Capture the cell that displays the provided text and extract its (x, y) central coordinate. 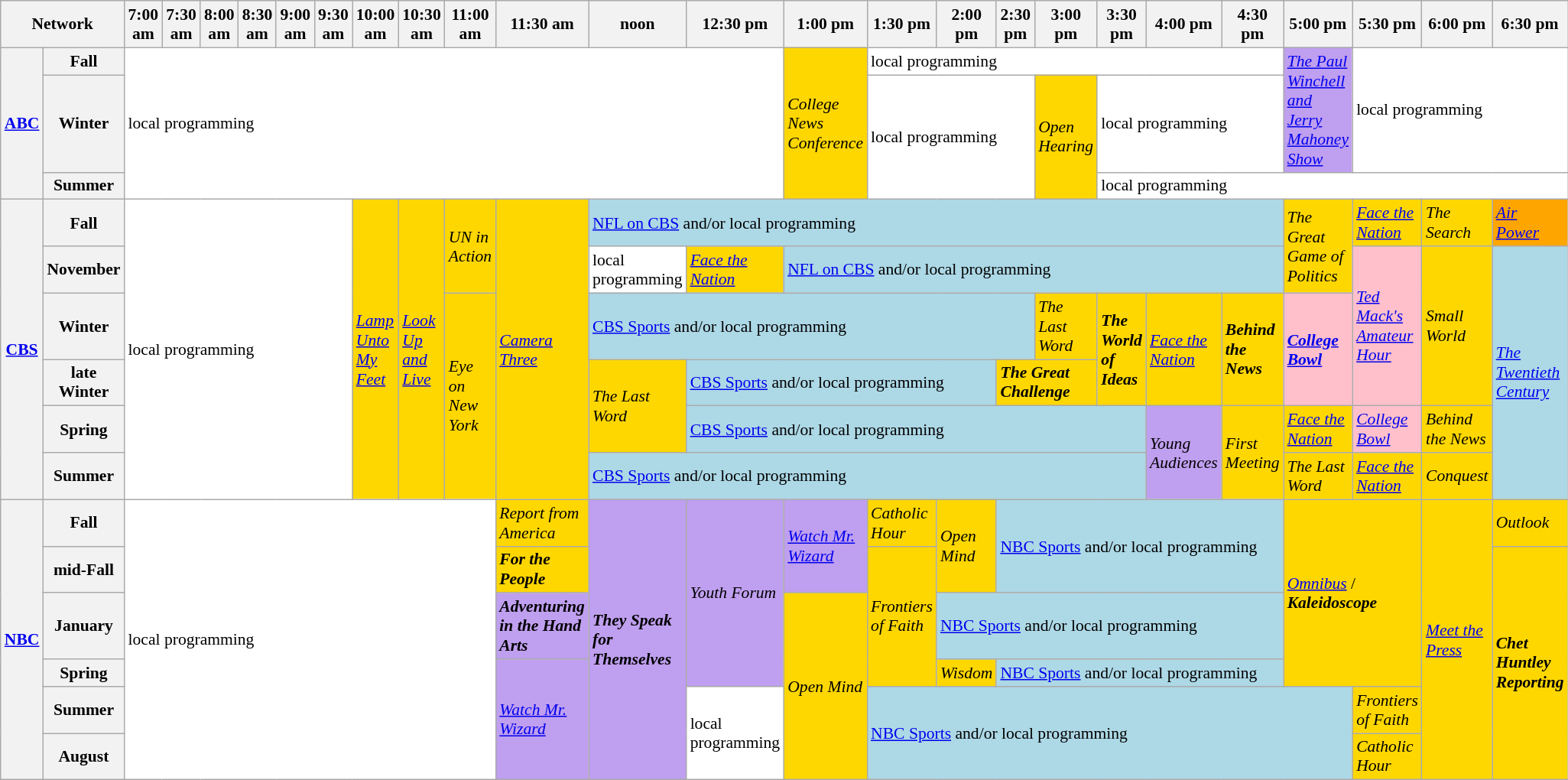
2:00 pm (966, 24)
The World of Ideas (1122, 349)
CBS (22, 349)
12:30 pm (735, 24)
Air Power (1531, 223)
Camera Three (542, 349)
Look Up and Live (421, 349)
Adventuring in the Hand Arts (542, 627)
8:00 am (219, 24)
9:00 am (295, 24)
UN in Action (470, 246)
3:00 pm (1066, 24)
Chet Huntley Reporting (1531, 663)
1:30 pm (902, 24)
Outlook (1531, 523)
9:30 am (333, 24)
4:00 pm (1183, 24)
Lamp Unto My Feet (375, 349)
Wisdom (966, 673)
5:30 pm (1387, 24)
NBC (22, 639)
2:30 pm (1015, 24)
Network (63, 24)
Omnibus / Kaleidoscope (1353, 593)
November (83, 269)
11:00 am (470, 24)
Young Audiences (1183, 453)
Youth Forum (735, 593)
January (83, 627)
6:30 pm (1531, 24)
Conquest (1457, 476)
They Speak for Themselves (638, 639)
7:30 am (181, 24)
College News Conference (826, 124)
August (83, 757)
Small World (1457, 326)
Ted Mack's Amateur Hour (1387, 326)
First Meeting (1252, 453)
10:30 am (421, 24)
Open Hearing (1066, 138)
The Great Challenge (1047, 382)
Eye on New York (470, 396)
1:00 pm (826, 24)
The Paul Winchell and Jerry Mahoney Show (1318, 110)
3:30 pm (1122, 24)
8:30 am (258, 24)
7:00 am (143, 24)
Report from America (542, 523)
4:30 pm (1252, 24)
The Twentieth Century (1531, 373)
noon (638, 24)
mid-Fall (83, 569)
The Search (1457, 223)
late Winter (83, 382)
Meet the Press (1457, 639)
6:00 pm (1457, 24)
The Great Game of Politics (1318, 246)
11:30 am (542, 24)
10:00 am (375, 24)
For the People (542, 569)
ABC (22, 124)
5:00 pm (1318, 24)
